Scan for the cell matching the given text and deliver its (X, Y) coordinate at center. 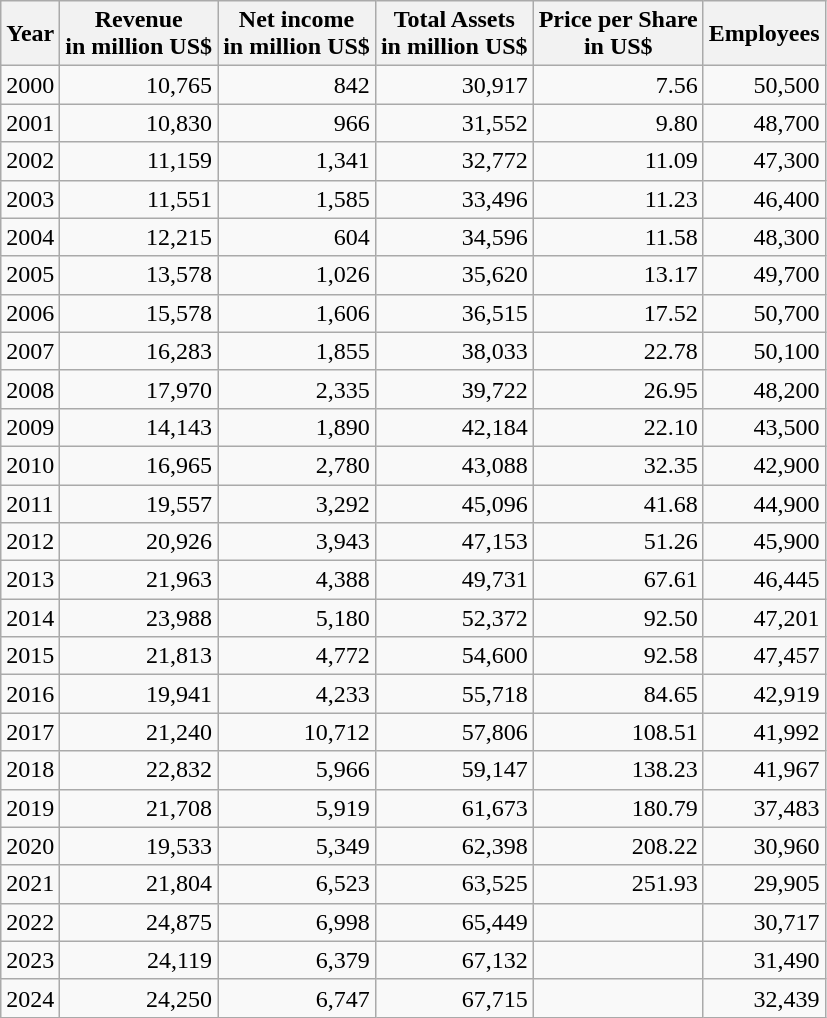
20,926 (139, 542)
41,967 (764, 770)
48,200 (764, 389)
34,596 (454, 237)
35,620 (454, 275)
41,992 (764, 732)
14,143 (139, 427)
2022 (30, 922)
59,147 (454, 770)
2016 (30, 694)
30,960 (764, 846)
2011 (30, 503)
9.80 (618, 123)
24,875 (139, 922)
Employees (764, 34)
41.68 (618, 503)
11,551 (139, 199)
2001 (30, 123)
38,033 (454, 351)
6,747 (297, 998)
2010 (30, 465)
108.51 (618, 732)
2005 (30, 275)
Price per Sharein US$ (618, 34)
32.35 (618, 465)
7.56 (618, 85)
67,715 (454, 998)
54,600 (454, 656)
2012 (30, 542)
21,240 (139, 732)
46,445 (764, 580)
5,180 (297, 618)
19,533 (139, 846)
17.52 (618, 313)
10,712 (297, 732)
46,400 (764, 199)
6,379 (297, 960)
10,830 (139, 123)
1,026 (297, 275)
50,500 (764, 85)
2002 (30, 161)
Net incomein million US$ (297, 34)
36,515 (454, 313)
Revenuein million US$ (139, 34)
63,525 (454, 884)
21,804 (139, 884)
48,700 (764, 123)
50,700 (764, 313)
1,341 (297, 161)
2,780 (297, 465)
2019 (30, 808)
43,088 (454, 465)
2017 (30, 732)
51.26 (618, 542)
11.23 (618, 199)
21,813 (139, 656)
50,100 (764, 351)
23,988 (139, 618)
15,578 (139, 313)
11,159 (139, 161)
13.17 (618, 275)
42,184 (454, 427)
1,890 (297, 427)
47,201 (764, 618)
22.10 (618, 427)
3,943 (297, 542)
52,372 (454, 618)
2013 (30, 580)
1,585 (297, 199)
37,483 (764, 808)
61,673 (454, 808)
33,496 (454, 199)
5,349 (297, 846)
92.58 (618, 656)
2024 (30, 998)
55,718 (454, 694)
4,233 (297, 694)
32,772 (454, 161)
42,900 (764, 465)
16,965 (139, 465)
2020 (30, 846)
26.95 (618, 389)
24,250 (139, 998)
32,439 (764, 998)
31,552 (454, 123)
1,855 (297, 351)
6,523 (297, 884)
2015 (30, 656)
Year (30, 34)
30,717 (764, 922)
31,490 (764, 960)
2007 (30, 351)
Total Assetsin million US$ (454, 34)
2008 (30, 389)
251.93 (618, 884)
39,722 (454, 389)
17,970 (139, 389)
2003 (30, 199)
30,917 (454, 85)
67,132 (454, 960)
6,998 (297, 922)
29,905 (764, 884)
11.58 (618, 237)
16,283 (139, 351)
4,388 (297, 580)
19,941 (139, 694)
5,919 (297, 808)
21,963 (139, 580)
604 (297, 237)
12,215 (139, 237)
5,966 (297, 770)
208.22 (618, 846)
22,832 (139, 770)
92.50 (618, 618)
49,700 (764, 275)
2018 (30, 770)
2006 (30, 313)
966 (297, 123)
1,606 (297, 313)
45,096 (454, 503)
45,900 (764, 542)
57,806 (454, 732)
19,557 (139, 503)
180.79 (618, 808)
62,398 (454, 846)
24,119 (139, 960)
67.61 (618, 580)
2009 (30, 427)
13,578 (139, 275)
2021 (30, 884)
47,153 (454, 542)
43,500 (764, 427)
2023 (30, 960)
11.09 (618, 161)
22.78 (618, 351)
2,335 (297, 389)
2004 (30, 237)
65,449 (454, 922)
44,900 (764, 503)
84.65 (618, 694)
48,300 (764, 237)
21,708 (139, 808)
138.23 (618, 770)
47,457 (764, 656)
2000 (30, 85)
47,300 (764, 161)
10,765 (139, 85)
3,292 (297, 503)
42,919 (764, 694)
49,731 (454, 580)
4,772 (297, 656)
842 (297, 85)
2014 (30, 618)
